Find where the given text appears and provide that cell's center as [x, y] coordinate. 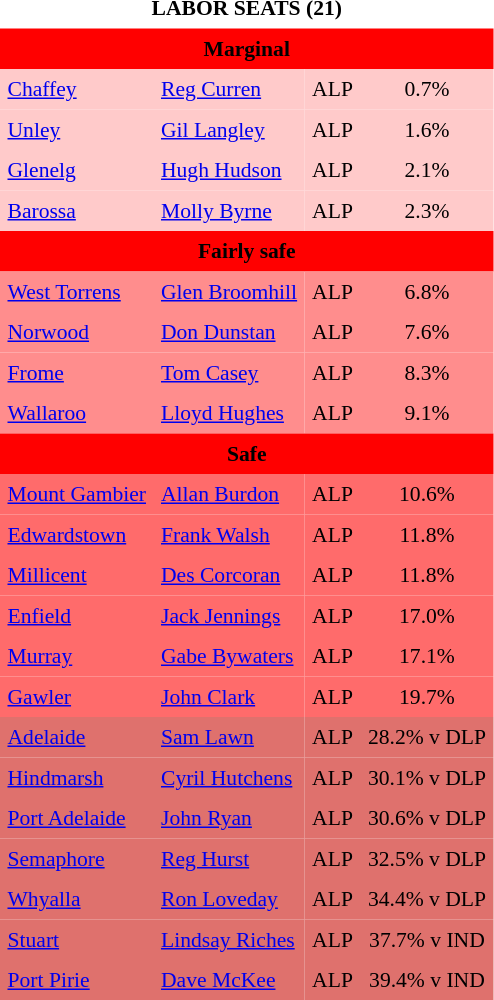
Port Adelaide [76, 818]
Glen Broomhill [228, 291]
Frank Walsh [228, 534]
John Ryan [228, 818]
Semaphore [76, 858]
30.6% v DLP [426, 818]
Reg Hurst [228, 858]
Wallaroo [76, 413]
Norwood [76, 332]
1.6% [426, 129]
Millicent [76, 575]
Whyalla [76, 899]
Murray [76, 656]
7.6% [426, 332]
Marginal [247, 48]
Enfield [76, 615]
10.6% [426, 494]
Molly Byrne [228, 210]
19.7% [426, 696]
Gabe Bywaters [228, 656]
32.5% v DLP [426, 858]
Allan Burdon [228, 494]
8.3% [426, 372]
Unley [76, 129]
Gil Langley [228, 129]
Reg Curren [228, 89]
2.1% [426, 170]
Dave McKee [228, 980]
Cyril Hutchens [228, 777]
Port Pirie [76, 980]
17.1% [426, 656]
Adelaide [76, 737]
30.1% v DLP [426, 777]
Gawler [76, 696]
Safe [247, 453]
Don Dunstan [228, 332]
39.4% v IND [426, 980]
Chaffey [76, 89]
Frome [76, 372]
Fairly safe [247, 251]
28.2% v DLP [426, 737]
Jack Jennings [228, 615]
Lloyd Hughes [228, 413]
34.4% v DLP [426, 899]
2.3% [426, 210]
West Torrens [76, 291]
Edwardstown [76, 534]
17.0% [426, 615]
37.7% v IND [426, 939]
Stuart [76, 939]
Barossa [76, 210]
9.1% [426, 413]
Hugh Hudson [228, 170]
Glenelg [76, 170]
6.8% [426, 291]
Mount Gambier [76, 494]
Sam Lawn [228, 737]
0.7% [426, 89]
Hindmarsh [76, 777]
Ron Loveday [228, 899]
Lindsay Riches [228, 939]
Des Corcoran [228, 575]
John Clark [228, 696]
Tom Casey [228, 372]
